Search for the cell housing the specified text and yield its (x, y) center coordinate. 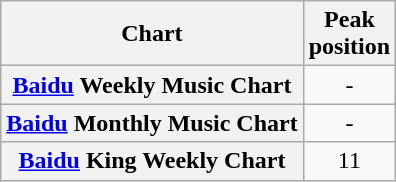
Chart (152, 34)
11 (349, 161)
Baidu Weekly Music Chart (152, 85)
Peakposition (349, 34)
Baidu Monthly Music Chart (152, 123)
Baidu King Weekly Chart (152, 161)
